From the cell containing the given text, extract its center point as [X, Y] coordinate. 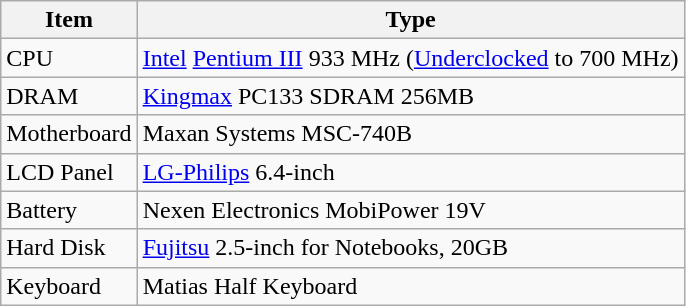
Nexen Electronics MobiPower 19V [410, 210]
Matias Half Keyboard [410, 286]
Kingmax PC133 SDRAM 256MB [410, 96]
Keyboard [69, 286]
Item [69, 20]
CPU [69, 58]
Motherboard [69, 134]
Fujitsu 2.5-inch for Notebooks, 20GB [410, 248]
Battery [69, 210]
LCD Panel [69, 172]
Hard Disk [69, 248]
LG-Philips 6.4-inch [410, 172]
Maxan Systems MSC-740B [410, 134]
Intel Pentium III 933 MHz (Underclocked to 700 MHz) [410, 58]
Type [410, 20]
DRAM [69, 96]
